Detect which cell encompasses the target text, then output its [x, y] center coordinate. 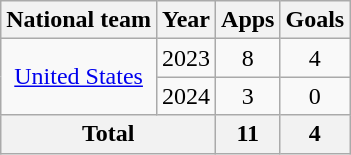
2024 [186, 96]
Year [186, 20]
Total [108, 134]
Apps [248, 20]
2023 [186, 58]
National team [79, 20]
United States [79, 77]
8 [248, 58]
Goals [315, 20]
11 [248, 134]
3 [248, 96]
0 [315, 96]
